Identify which cell holds the provided text, then report its [X, Y] central coordinate. 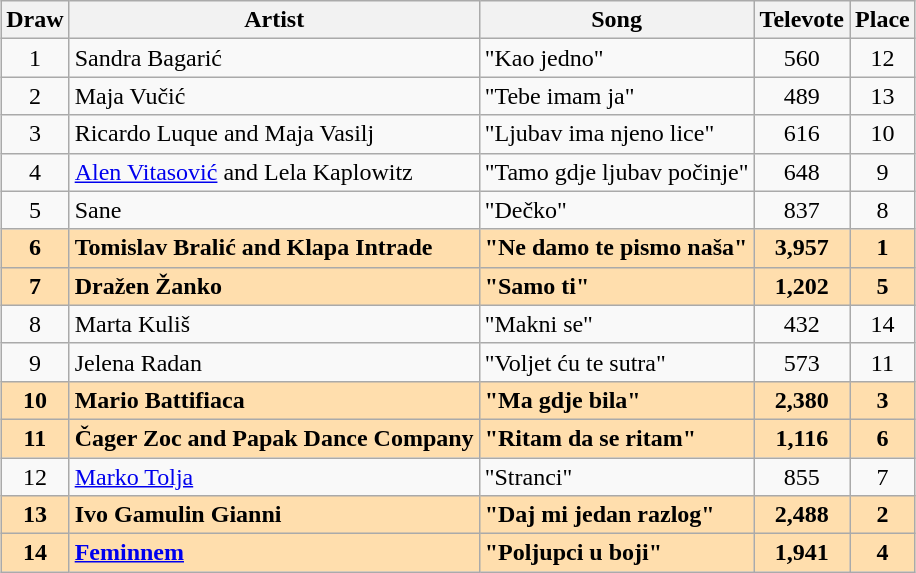
"Ljubav ima njeno lice" [616, 134]
2,380 [802, 400]
Alen Vitasović and Lela Kaplowitz [274, 172]
1,941 [802, 553]
"Daj mi jedan razlog" [616, 515]
Artist [274, 20]
Place [883, 20]
560 [802, 58]
"Ne damo te pismo naša" [616, 248]
Tomislav Bralić and Klapa Intrade [274, 248]
855 [802, 477]
3,957 [802, 248]
Mario Battifiaca [274, 400]
Draw [35, 20]
648 [802, 172]
"Makni se" [616, 324]
Marta Kuliš [274, 324]
Ivo Gamulin Gianni [274, 515]
Jelena Radan [274, 362]
"Poljupci u boji" [616, 553]
837 [802, 210]
"Voljet ću te sutra" [616, 362]
"Tebe imam ja" [616, 96]
2,488 [802, 515]
"Samo ti" [616, 286]
"Stranci" [616, 477]
Marko Tolja [274, 477]
"Ritam da se ritam" [616, 438]
Televote [802, 20]
Sandra Bagarić [274, 58]
"Ma gdje bila" [616, 400]
Maja Vučić [274, 96]
Dražen Žanko [274, 286]
489 [802, 96]
616 [802, 134]
1,202 [802, 286]
Sane [274, 210]
1,116 [802, 438]
Ricardo Luque and Maja Vasilj [274, 134]
Song [616, 20]
"Tamo gdje ljubav počinje" [616, 172]
Feminnem [274, 553]
432 [802, 324]
Čager Zoc and Papak Dance Company [274, 438]
"Dečko" [616, 210]
573 [802, 362]
"Kao jedno" [616, 58]
